For the text-containing cell, return its midpoint in [x, y] coordinate format. 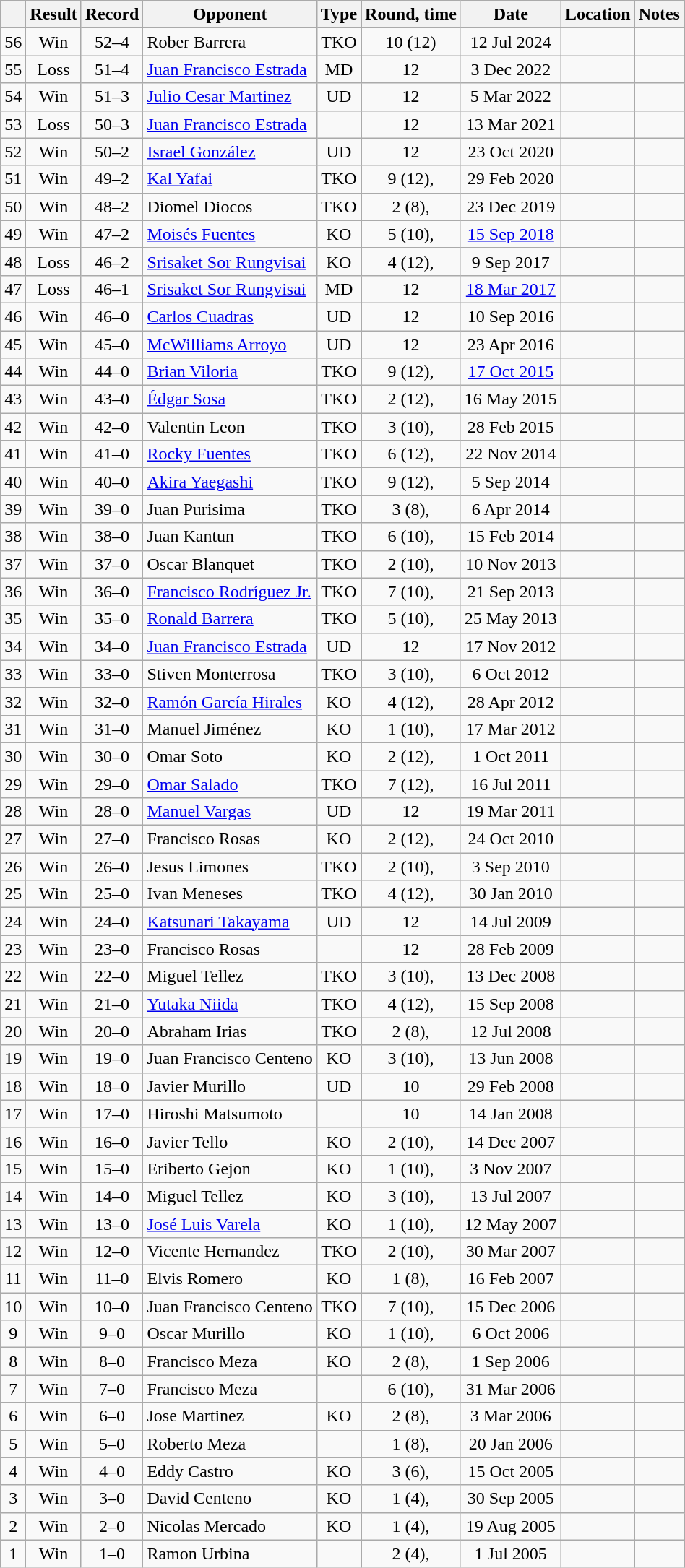
38–0 [112, 537]
20 [13, 1031]
1 [13, 1554]
29 [13, 784]
43–0 [112, 399]
3 Mar 2006 [510, 1416]
19 Mar 2011 [510, 812]
Manuel Jiménez [230, 729]
28 Feb 2015 [510, 427]
14 Jul 2009 [510, 922]
32–0 [112, 701]
20–0 [112, 1031]
Type [338, 14]
55 [13, 69]
Omar Salado [230, 784]
29 Feb 2020 [510, 179]
7 [13, 1389]
Julio Cesar Martinez [230, 97]
3 [13, 1499]
Javier Tello [230, 1141]
2 (4), [411, 1554]
39–0 [112, 509]
15 Feb 2014 [510, 537]
Manuel Vargas [230, 812]
Ronald Barrera [230, 619]
53 [13, 124]
13 [13, 1224]
41–0 [112, 454]
40 [13, 482]
48–2 [112, 207]
10 Nov 2013 [510, 564]
15 Dec 2006 [510, 1307]
9 Sep 2017 [510, 261]
51 [13, 179]
50 [13, 207]
Rober Barrera [230, 42]
Nicolas Mercado [230, 1526]
46–1 [112, 289]
37–0 [112, 564]
13 Dec 2008 [510, 976]
6 [13, 1416]
12 Jul 2024 [510, 42]
6 Oct 2006 [510, 1334]
5–0 [112, 1444]
Roberto Meza [230, 1444]
10 Sep 2016 [510, 316]
1–0 [112, 1554]
46–0 [112, 316]
47–2 [112, 234]
16 Jul 2011 [510, 784]
4–0 [112, 1471]
12 May 2007 [510, 1224]
6–0 [112, 1416]
Francisco Rodríguez Jr. [230, 592]
43 [13, 399]
37 [13, 564]
1 Oct 2011 [510, 756]
Oscar Blanquet [230, 564]
21 Sep 2013 [510, 592]
3–0 [112, 1499]
16 Feb 2007 [510, 1279]
31 [13, 729]
5 [13, 1444]
26 [13, 867]
3 Sep 2010 [510, 867]
22 [13, 976]
8 [13, 1361]
52 [13, 152]
Elvis Romero [230, 1279]
3 Dec 2022 [510, 69]
35 [13, 619]
16–0 [112, 1141]
Abraham Irias [230, 1031]
50–3 [112, 124]
15 Sep 2018 [510, 234]
23 Apr 2016 [510, 345]
21 [13, 1004]
3 (8), [411, 509]
44 [13, 372]
44–0 [112, 372]
33–0 [112, 674]
12 Jul 2008 [510, 1031]
Carlos Cuadras [230, 316]
9–0 [112, 1334]
Result [53, 14]
5 Sep 2014 [510, 482]
3 (6), [411, 1471]
7–0 [112, 1389]
15–0 [112, 1169]
Ramón García Hirales [230, 701]
14 Dec 2007 [510, 1141]
25–0 [112, 894]
Notes [659, 14]
28 [13, 812]
14–0 [112, 1196]
Location [598, 14]
30 Mar 2007 [510, 1252]
28 Feb 2009 [510, 949]
10–0 [112, 1307]
Ivan Meneses [230, 894]
51–4 [112, 69]
3 Nov 2007 [510, 1169]
45 [13, 345]
Akira Yaegashi [230, 482]
Vicente Hernandez [230, 1252]
23 Dec 2019 [510, 207]
20 Jan 2006 [510, 1444]
27–0 [112, 839]
Ramon Urbina [230, 1554]
José Luis Varela [230, 1224]
16 May 2015 [510, 399]
Record [112, 14]
15 Sep 2008 [510, 1004]
9 [13, 1334]
25 [13, 894]
David Centeno [230, 1499]
7 (12), [411, 784]
Brian Viloria [230, 372]
2–0 [112, 1526]
15 Oct 2005 [510, 1471]
56 [13, 42]
13 Jun 2008 [510, 1059]
31–0 [112, 729]
45–0 [112, 345]
19–0 [112, 1059]
33 [13, 674]
30–0 [112, 756]
Yutaka Niida [230, 1004]
Eddy Castro [230, 1471]
39 [13, 509]
19 [13, 1059]
Juan Purisima [230, 509]
19 Aug 2005 [510, 1526]
17–0 [112, 1114]
11 [13, 1279]
Rocky Fuentes [230, 454]
28–0 [112, 812]
54 [13, 97]
Kal Yafai [230, 179]
50–2 [112, 152]
18 Mar 2017 [510, 289]
6 Apr 2014 [510, 509]
22 Nov 2014 [510, 454]
21–0 [112, 1004]
36 [13, 592]
47 [13, 289]
Moisés Fuentes [230, 234]
52–4 [112, 42]
17 Mar 2012 [510, 729]
27 [13, 839]
Omar Soto [230, 756]
Eriberto Gejon [230, 1169]
51–3 [112, 97]
6 Oct 2012 [510, 674]
26–0 [112, 867]
Opponent [230, 14]
29 Feb 2008 [510, 1086]
6 (12), [411, 454]
Israel González [230, 152]
28 Apr 2012 [510, 701]
5 Mar 2022 [510, 97]
41 [13, 454]
15 [13, 1169]
13 Mar 2021 [510, 124]
4 [13, 1471]
Valentin Leon [230, 427]
40–0 [112, 482]
24 [13, 922]
14 Jan 2008 [510, 1114]
34–0 [112, 646]
46 [13, 316]
Stiven Monterrosa [230, 674]
Juan Kantun [230, 537]
8–0 [112, 1361]
Diomel Diocos [230, 207]
22–0 [112, 976]
Jesus Limones [230, 867]
23–0 [112, 949]
32 [13, 701]
36–0 [112, 592]
Jose Martinez [230, 1416]
10 (12) [411, 42]
Javier Murillo [230, 1086]
30 Jan 2010 [510, 894]
23 [13, 949]
Édgar Sosa [230, 399]
11–0 [112, 1279]
1 Jul 2005 [510, 1554]
42 [13, 427]
2 [13, 1526]
38 [13, 537]
49 [13, 234]
29–0 [112, 784]
Katsunari Takayama [230, 922]
17 [13, 1114]
46–2 [112, 261]
30 [13, 756]
Hiroshi Matsumoto [230, 1114]
16 [13, 1141]
23 Oct 2020 [510, 152]
Round, time [411, 14]
30 Sep 2005 [510, 1499]
48 [13, 261]
Date [510, 14]
Oscar Murillo [230, 1334]
49–2 [112, 179]
31 Mar 2006 [510, 1389]
1 Sep 2006 [510, 1361]
13–0 [112, 1224]
13 Jul 2007 [510, 1196]
17 Nov 2012 [510, 646]
12–0 [112, 1252]
25 May 2013 [510, 619]
18–0 [112, 1086]
24 Oct 2010 [510, 839]
35–0 [112, 619]
34 [13, 646]
18 [13, 1086]
42–0 [112, 427]
24–0 [112, 922]
17 Oct 2015 [510, 372]
McWilliams Arroyo [230, 345]
14 [13, 1196]
